Search for the cell housing the specified text and yield its (x, y) center coordinate. 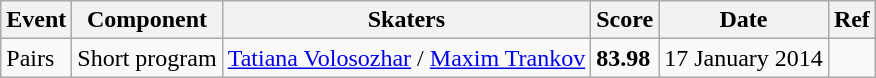
Date (744, 20)
Pairs (36, 58)
Component (147, 20)
17 January 2014 (744, 58)
Score (625, 20)
Tatiana Volosozhar / Maxim Trankov (406, 58)
Short program (147, 58)
Event (36, 20)
83.98 (625, 58)
Ref (852, 20)
Skaters (406, 20)
